Return the [x, y] coordinate for the center point of the cell that contains the specified text.  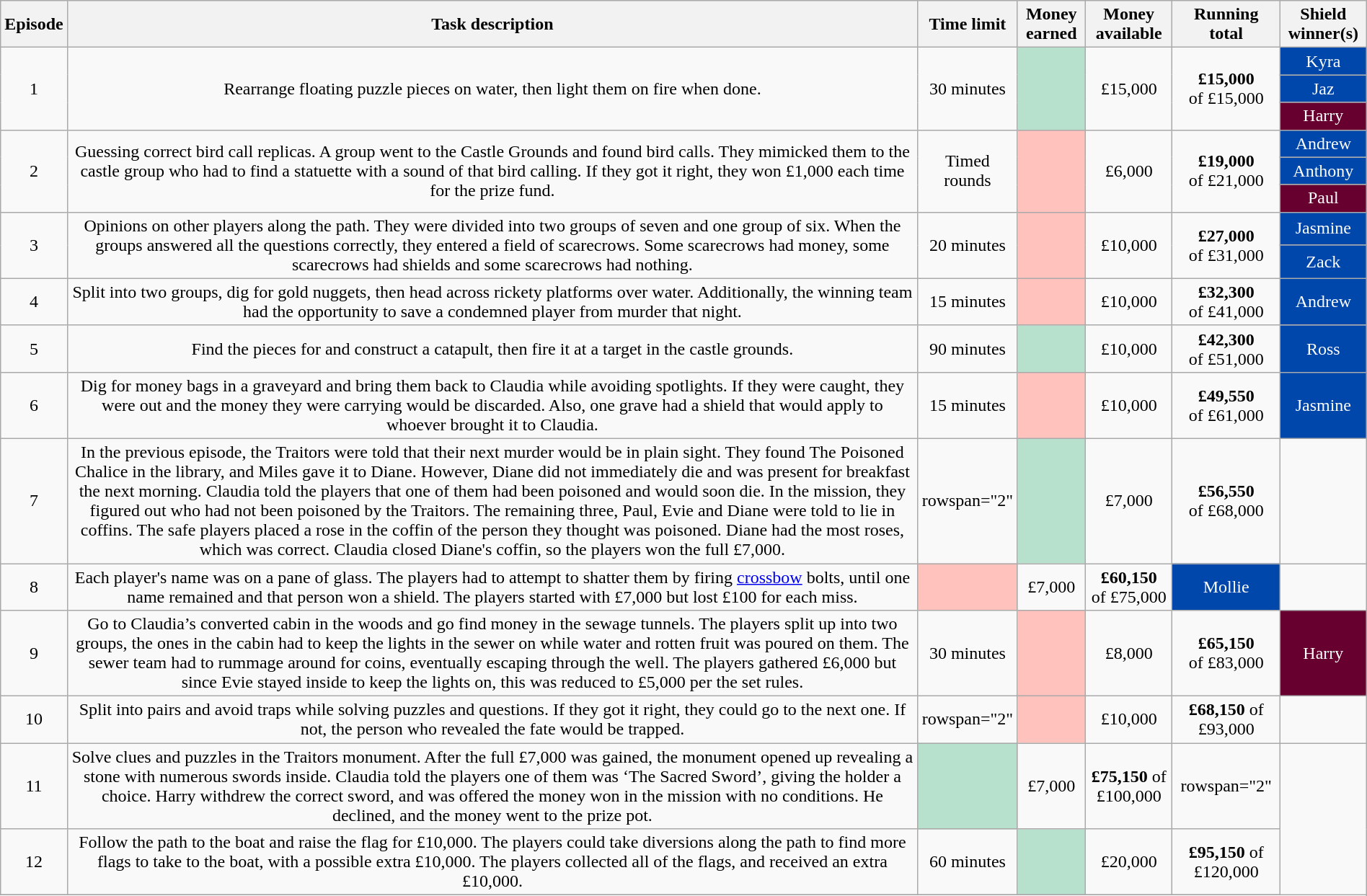
£6,000 [1129, 171]
Money available [1129, 25]
60 minutes [968, 862]
3 [34, 245]
Mollie [1226, 587]
£20,000 [1129, 862]
11 [34, 786]
1 [34, 89]
Money earned [1051, 25]
Paul [1323, 198]
£15,000of £15,000 [1226, 89]
£19,000of £21,000 [1226, 171]
12 [34, 862]
20 minutes [968, 245]
£68,150 of £93,000 [1226, 719]
9 [34, 653]
Episode [34, 25]
Timed rounds [968, 171]
£27,000of £31,000 [1226, 245]
Ross [1323, 349]
90 minutes [968, 349]
Find the pieces for and construct a catapult, then fire it at a target in the castle grounds. [492, 349]
£60,150 of £75,000 [1129, 587]
£75,150 of £100,000 [1129, 786]
2 [34, 171]
5 [34, 349]
Jaz [1323, 89]
Zack [1323, 262]
Task description [492, 25]
£8,000 [1129, 653]
Kyra [1323, 61]
Rearrange floating puzzle pieces on water, then light them on fire when done. [492, 89]
£49,550of £61,000 [1226, 405]
£56,550 of £68,000 [1226, 500]
7 [34, 500]
4 [34, 301]
£32,300of £41,000 [1226, 301]
£65,150 of £83,000 [1226, 653]
£95,150 of £120,000 [1226, 862]
10 [34, 719]
Anthony [1323, 171]
Time limit [968, 25]
£42,300of £51,000 [1226, 349]
Shield winner(s) [1323, 25]
8 [34, 587]
£15,000 [1129, 89]
6 [34, 405]
Running total [1226, 25]
